Capture the cell that displays the provided text and extract its (X, Y) central coordinate. 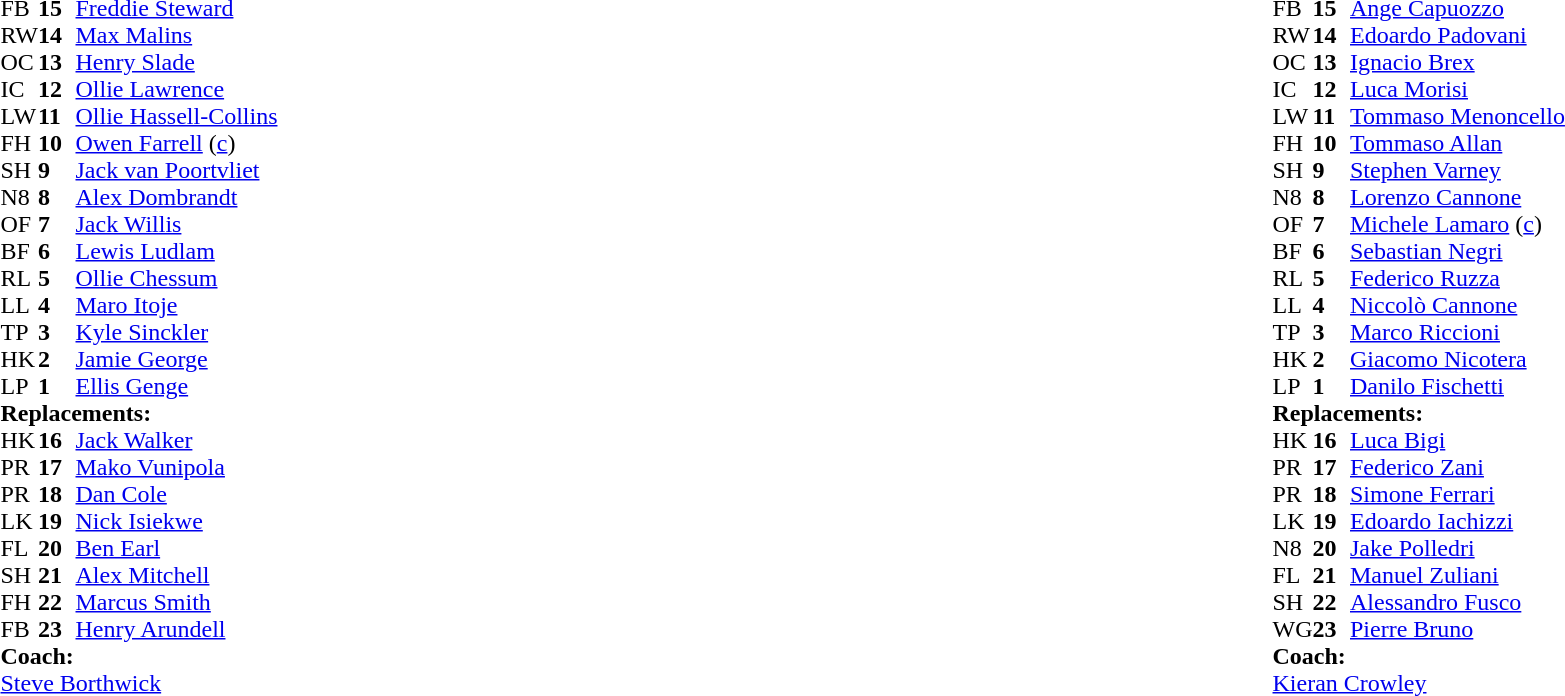
Stephen Varney (1458, 170)
Dan Cole (177, 494)
WG (1293, 630)
Alessandro Fusco (1458, 602)
Sebastian Negri (1458, 252)
Henry Arundell (177, 630)
Ben Earl (177, 548)
Ollie Hassell-Collins (177, 116)
Tommaso Menoncello (1458, 116)
Owen Farrell (c) (177, 144)
Niccolò Cannone (1458, 306)
Luca Morisi (1458, 90)
Maro Itoje (177, 306)
Marco Riccioni (1458, 332)
Alex Mitchell (177, 576)
Jack Walker (177, 440)
Manuel Zuliani (1458, 576)
Ollie Lawrence (177, 90)
Mako Vunipola (177, 468)
Lorenzo Cannone (1458, 198)
Danilo Fischetti (1458, 386)
Alex Dombrandt (177, 198)
Federico Zani (1458, 468)
Jamie George (177, 360)
Jack Willis (177, 224)
Federico Ruzza (1458, 278)
Michele Lamaro (c) (1458, 224)
Lewis Ludlam (177, 252)
Kyle Sinckler (177, 332)
Edoardo Iachizzi (1458, 522)
Ignacio Brex (1458, 62)
Henry Slade (177, 62)
Luca Bigi (1458, 440)
Max Malins (177, 36)
Giacomo Nicotera (1458, 360)
Simone Ferrari (1458, 494)
Marcus Smith (177, 602)
Jake Polledri (1458, 548)
Jack van Poortvliet (177, 170)
FB (19, 630)
Tommaso Allan (1458, 144)
Nick Isiekwe (177, 522)
Pierre Bruno (1458, 630)
Ellis Genge (177, 386)
Edoardo Padovani (1458, 36)
Ollie Chessum (177, 278)
